Detect which cell encompasses the target text, then output its (x, y) center coordinate. 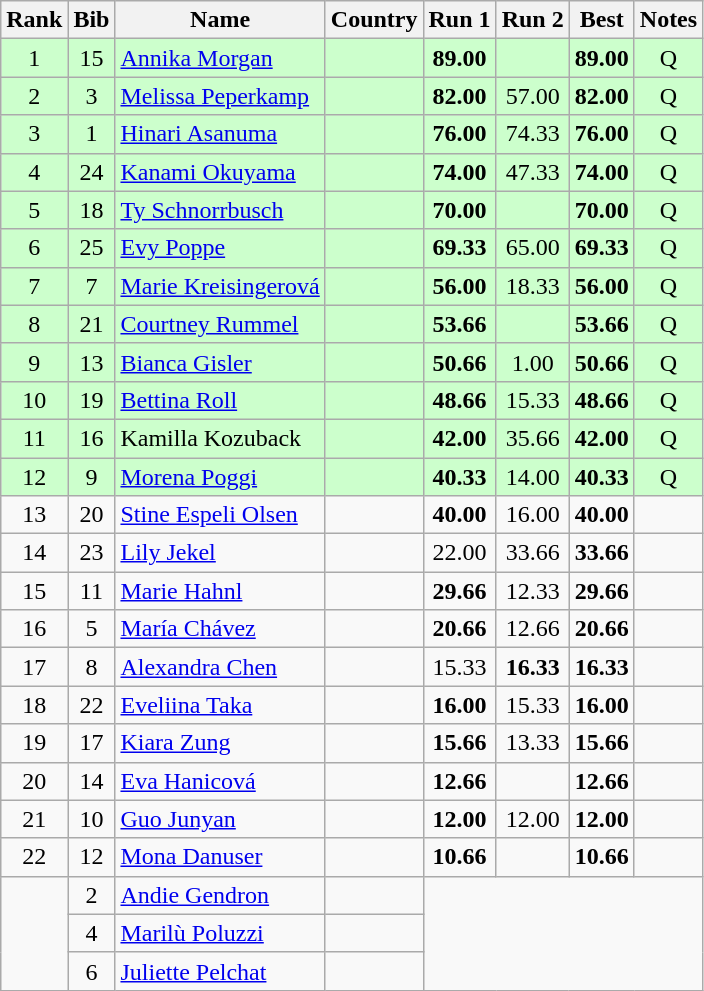
65.00 (532, 248)
14.00 (532, 477)
Ty Schnorrbusch (220, 210)
Hinari Asanuma (220, 134)
13.33 (532, 743)
Bettina Roll (220, 400)
18.33 (532, 286)
35.66 (532, 438)
Guo Junyan (220, 819)
47.33 (532, 172)
María Chávez (220, 629)
Marie Hahnl (220, 591)
Stine Espeli Olsen (220, 515)
Eveliina Taka (220, 705)
Country (374, 20)
Melissa Peperkamp (220, 96)
23 (92, 553)
Alexandra Chen (220, 667)
74.33 (532, 134)
Annika Morgan (220, 58)
12.33 (532, 591)
25 (92, 248)
Run 2 (532, 20)
Juliette Pelchat (220, 971)
Bianca Gisler (220, 362)
Andie Gendron (220, 895)
Lily Jekel (220, 553)
Eva Hanicová (220, 781)
Kiara Zung (220, 743)
Marilù Poluzzi (220, 933)
22.00 (460, 553)
24 (92, 172)
Name (220, 20)
Best (602, 20)
Courtney Rummel (220, 324)
Rank (34, 20)
Morena Poggi (220, 477)
Marie Kreisingerová (220, 286)
Mona Danuser (220, 857)
Bib (92, 20)
Evy Poppe (220, 248)
Run 1 (460, 20)
57.00 (532, 96)
Kanami Okuyama (220, 172)
Notes (668, 20)
Kamilla Kozuback (220, 438)
1.00 (532, 362)
